For the text-containing cell, return its midpoint in [x, y] coordinate format. 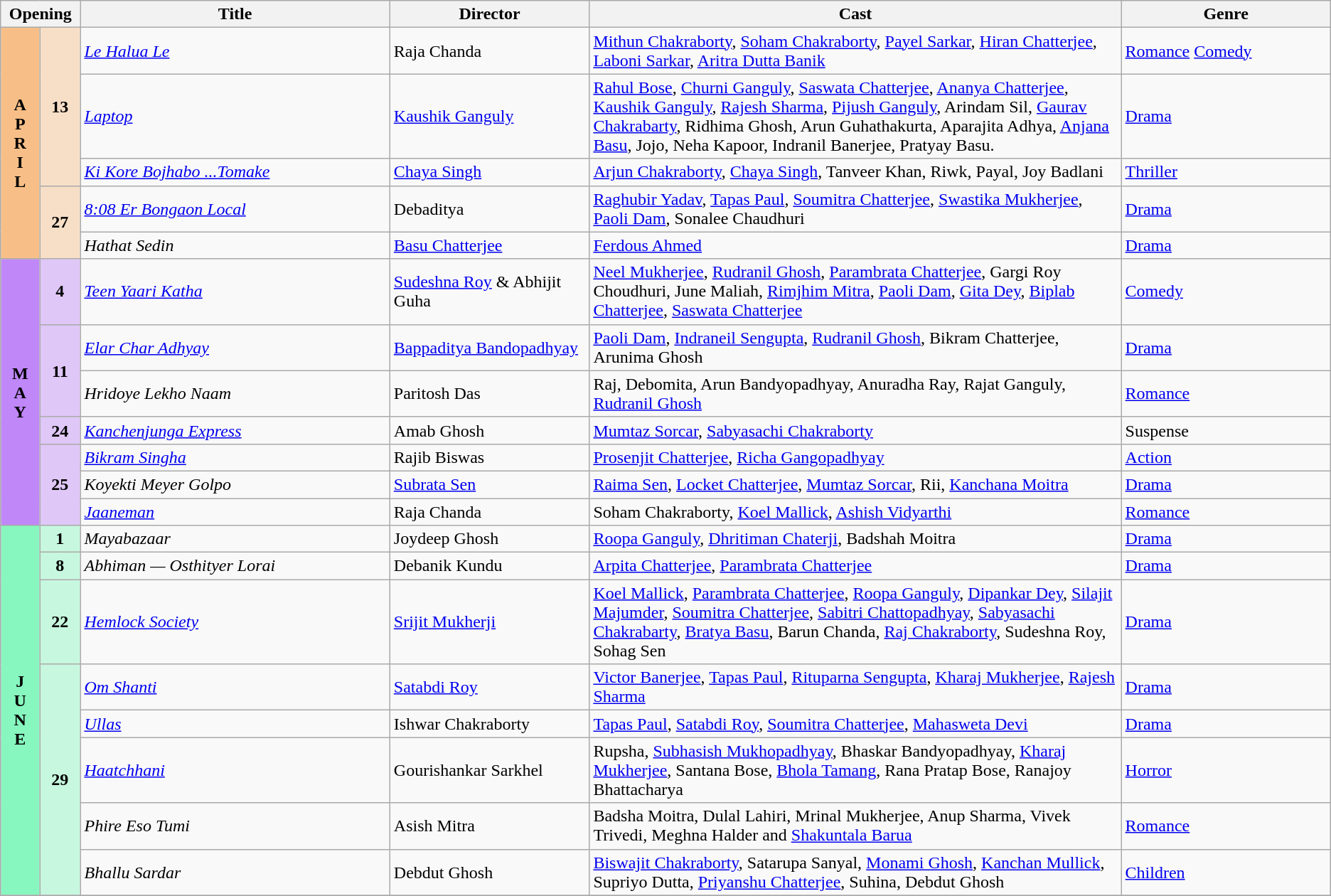
Victor Banerjee, Tapas Paul, Rituparna Sengupta, Kharaj Mukherjee, Rajesh Sharma [855, 687]
13 [60, 107]
Badsha Moitra, Dulal Lahiri, Mrinal Mukherjee, Anup Sharma, Vivek Trivedi, Meghna Halder and Shakuntala Barua [855, 826]
Chaya Singh [489, 172]
Basu Chatterjee [489, 245]
Raj, Debomita, Arun Bandyopadhyay, Anuradha Ray, Rajat Ganguly, Rudranil Ghosh [855, 394]
4 [60, 292]
Hemlock Society [235, 622]
Rajib Biswas [489, 457]
Biswajit Chakraborty, Satarupa Sanyal, Monami Ghosh, Kanchan Mullick, Supriyo Dutta, Priyanshu Chatterjee, Suhina, Debdut Ghosh [855, 872]
Koyekti Meyer Golpo [235, 484]
Om Shanti [235, 687]
Hathat Sedin [235, 245]
Title [235, 14]
Action [1226, 457]
Arjun Chakraborty, Chaya Singh, Tanveer Khan, Riwk, Payal, Joy Badlani [855, 172]
8 [60, 566]
Prosenjit Chatterjee, Richa Gangopadhyay [855, 457]
22 [60, 622]
Bhallu Sardar [235, 872]
24 [60, 430]
Thriller [1226, 172]
Tapas Paul, Satabdi Roy, Soumitra Chatterjee, Mahasweta Devi [855, 724]
Cast [855, 14]
Abhiman — Osthityer Lorai [235, 566]
Debaditya [489, 209]
Mayabazaar [235, 539]
Kaushik Ganguly [489, 117]
25 [60, 484]
Jaaneman [235, 511]
Le Halua Le [235, 51]
Comedy [1226, 292]
Soham Chakraborty, Koel Mallick, Ashish Vidyarthi [855, 511]
Rupsha, Subhasish Mukhopadhyay, Bhaskar Bandyopadhyay, Kharaj Mukherjee, Santana Bose, Bhola Tamang, Rana Pratap Bose, Ranajoy Bhattacharya [855, 770]
Amab Ghosh [489, 430]
8:08 Er Bongaon Local [235, 209]
Bikram Singha [235, 457]
Sudeshna Roy & Abhijit Guha [489, 292]
1 [60, 539]
Debanik Kundu [489, 566]
27 [60, 222]
Satabdi Roy [489, 687]
Gourishankar Sarkhel [489, 770]
Genre [1226, 14]
Bappaditya Bandopadhyay [489, 347]
Kanchenjunga Express [235, 430]
APRIL [20, 144]
Laptop [235, 117]
Ullas [235, 724]
Ki Kore Bojhabo ...Tomake [235, 172]
Joydeep Ghosh [489, 539]
MAY [20, 392]
29 [60, 779]
Asish Mitra [489, 826]
Children [1226, 872]
Hridoye Lekho Naam [235, 394]
Opening [41, 14]
Subrata Sen [489, 484]
Phire Eso Tumi [235, 826]
JUNE [20, 710]
Raghubir Yadav, Tapas Paul, Soumitra Chatterjee, Swastika Mukherjee, Paoli Dam, Sonalee Chaudhuri [855, 209]
11 [60, 370]
Roopa Ganguly, Dhritiman Chaterji, Badshah Moitra [855, 539]
Teen Yaari Katha [235, 292]
Mumtaz Sorcar, Sabyasachi Chakraborty [855, 430]
Romance Comedy [1226, 51]
Paritosh Das [489, 394]
Arpita Chatterjee, Parambrata Chatterjee [855, 566]
Suspense [1226, 430]
Ferdous Ahmed [855, 245]
Elar Char Adhyay [235, 347]
Mithun Chakraborty, Soham Chakraborty, Payel Sarkar, Hiran Chatterjee, Laboni Sarkar, Aritra Dutta Banik [855, 51]
Srijit Mukherji [489, 622]
Paoli Dam, Indraneil Sengupta, Rudranil Ghosh, Bikram Chatterjee, Arunima Ghosh [855, 347]
Haatchhani [235, 770]
Ishwar Chakraborty [489, 724]
Debdut Ghosh [489, 872]
Horror [1226, 770]
Director [489, 14]
Raima Sen, Locket Chatterjee, Mumtaz Sorcar, Rii, Kanchana Moitra [855, 484]
